Find where the given text appears and provide that cell's center as [X, Y] coordinate. 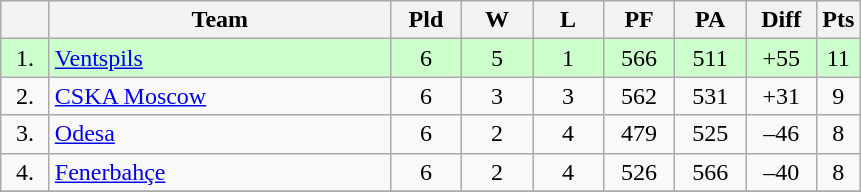
Odesa [220, 134]
Diff [782, 20]
525 [710, 134]
3. [26, 134]
531 [710, 96]
W [496, 20]
L [568, 20]
11 [838, 58]
PA [710, 20]
511 [710, 58]
Pts [838, 20]
9 [838, 96]
Ventspils [220, 58]
479 [640, 134]
PF [640, 20]
CSKA Moscow [220, 96]
–46 [782, 134]
+55 [782, 58]
2. [26, 96]
4. [26, 172]
Pld [426, 20]
–40 [782, 172]
Fenerbahçe [220, 172]
5 [496, 58]
Team [220, 20]
1. [26, 58]
526 [640, 172]
+31 [782, 96]
1 [568, 58]
562 [640, 96]
